Locate the cell with the specified text and output its [x, y] center coordinate. 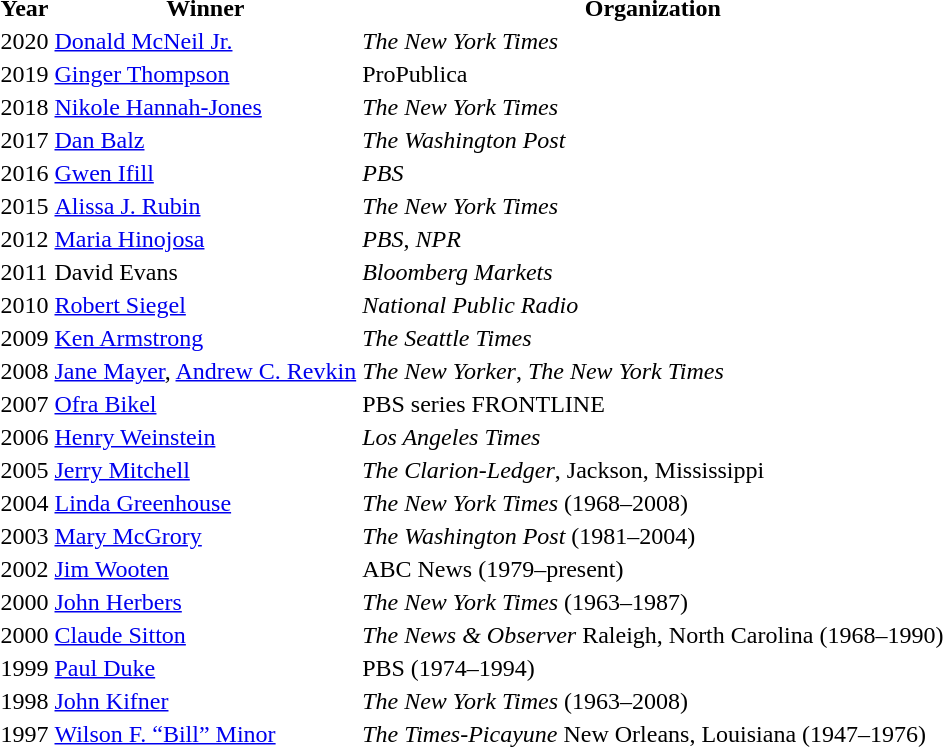
John Kifner [206, 701]
Paul Duke [206, 668]
Donald McNeil Jr. [206, 41]
Maria Hinojosa [206, 239]
Mary McGrory [206, 536]
Ken Armstrong [206, 338]
Claude Sitton [206, 635]
Robert Siegel [206, 305]
Jane Mayer, Andrew C. Revkin [206, 371]
Jerry Mitchell [206, 470]
Linda Greenhouse [206, 503]
Jim Wooten [206, 569]
Ginger Thompson [206, 74]
David Evans [206, 272]
Nikole Hannah-Jones [206, 107]
Henry Weinstein [206, 437]
Ofra Bikel [206, 404]
John Herbers [206, 602]
Alissa J. Rubin [206, 206]
Gwen Ifill [206, 173]
Dan Balz [206, 140]
